Pinpoint the cell where the given text exists, returning its [X, Y] midpoint coordinate. 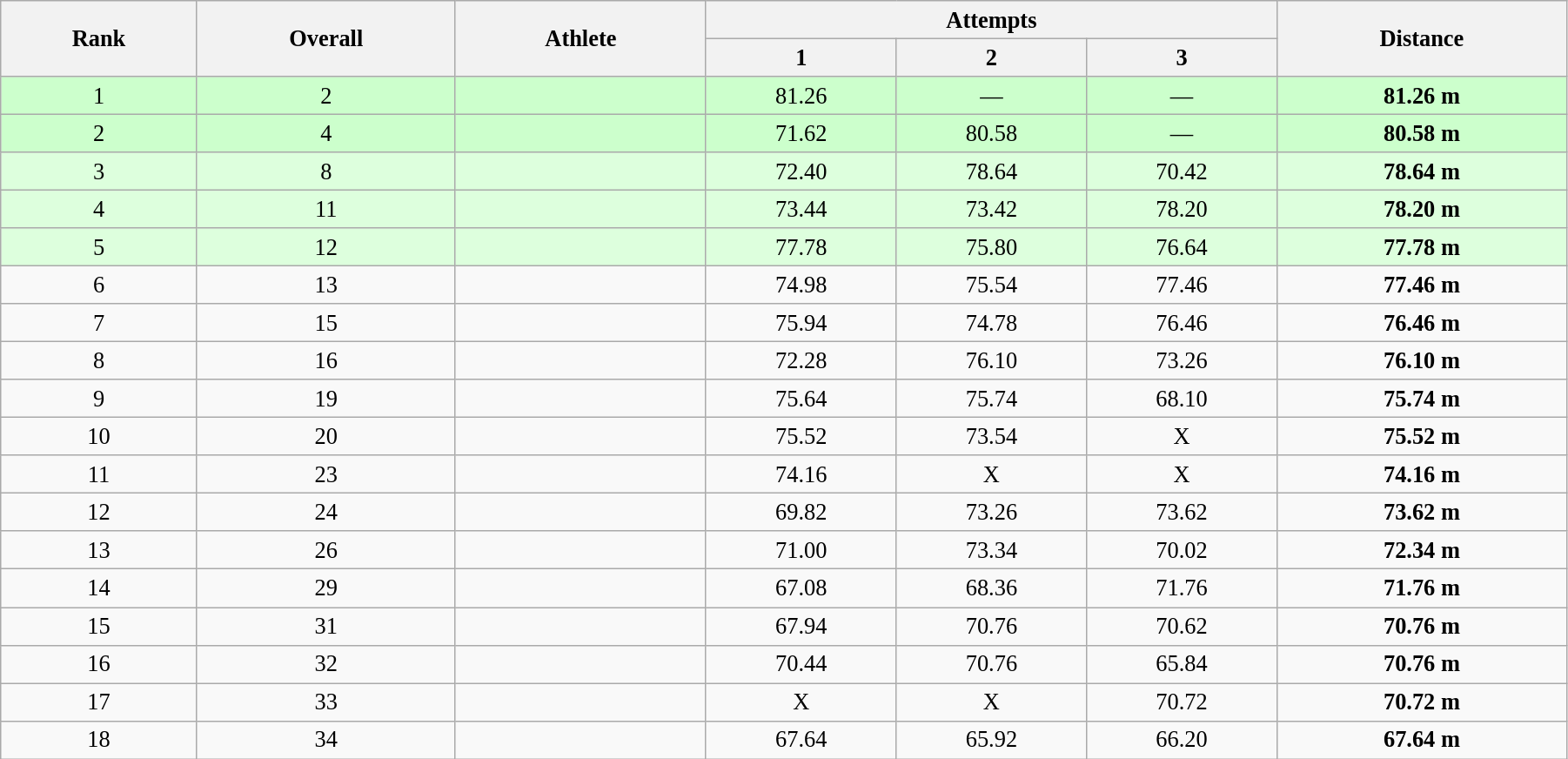
68.10 [1182, 399]
70.72 m [1422, 702]
78.64 [992, 171]
73.34 [992, 550]
24 [325, 512]
73.44 [801, 209]
73.54 [992, 436]
69.82 [801, 512]
76.10 [992, 360]
75.64 [801, 399]
70.42 [1182, 171]
70.72 [1182, 702]
66.20 [1182, 740]
75.54 [992, 285]
75.74 [992, 399]
71.62 [801, 133]
65.84 [1182, 664]
Rank [99, 38]
23 [325, 474]
Attempts [991, 19]
72.28 [801, 360]
80.58 m [1422, 133]
76.64 [1182, 247]
75.74 m [1422, 399]
70.02 [1182, 550]
77.46 [1182, 285]
73.62 m [1422, 512]
26 [325, 550]
75.94 [801, 323]
67.94 [801, 626]
73.42 [992, 209]
78.20 [1182, 209]
77.78 [801, 247]
65.92 [992, 740]
33 [325, 702]
19 [325, 399]
6 [99, 285]
31 [325, 626]
17 [99, 702]
71.00 [801, 550]
14 [99, 588]
75.80 [992, 247]
Athlete [580, 38]
67.08 [801, 588]
32 [325, 664]
77.78 m [1422, 247]
78.20 m [1422, 209]
20 [325, 436]
77.46 m [1422, 285]
71.76 m [1422, 588]
68.36 [992, 588]
18 [99, 740]
5 [99, 247]
72.40 [801, 171]
74.98 [801, 285]
74.16 m [1422, 474]
76.46 [1182, 323]
70.44 [801, 664]
70.62 [1182, 626]
75.52 m [1422, 436]
34 [325, 740]
73.62 [1182, 512]
67.64 m [1422, 740]
72.34 m [1422, 550]
Overall [325, 38]
76.46 m [1422, 323]
74.78 [992, 323]
71.76 [1182, 588]
9 [99, 399]
80.58 [992, 133]
Distance [1422, 38]
7 [99, 323]
78.64 m [1422, 171]
81.26 [801, 95]
81.26 m [1422, 95]
29 [325, 588]
75.52 [801, 436]
76.10 m [1422, 360]
10 [99, 436]
74.16 [801, 474]
67.64 [801, 740]
